Determine the [X, Y] coordinate at the center of the cell enclosing the given text.  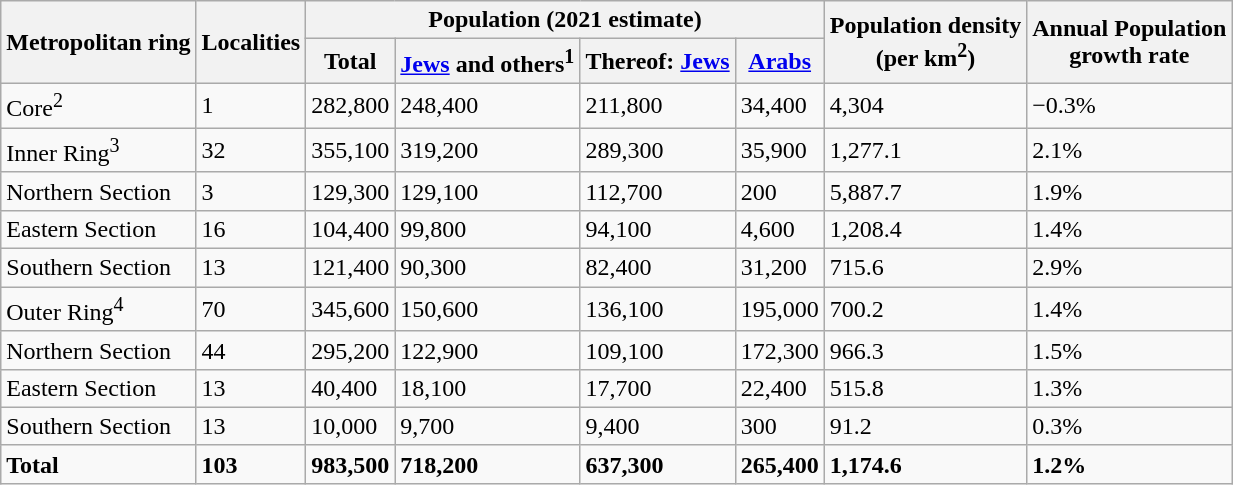
282,800 [350, 106]
4,304 [925, 106]
345,600 [350, 310]
122,900 [488, 350]
32 [251, 150]
31,200 [780, 268]
1,277.1 [925, 150]
265,400 [780, 464]
Metropolitan ring [98, 42]
Localities [251, 42]
5,887.7 [925, 191]
Population (2021 estimate) [565, 20]
3 [251, 191]
121,400 [350, 268]
1.5% [1130, 350]
40,400 [350, 388]
16 [251, 230]
150,600 [488, 310]
966.3 [925, 350]
104,400 [350, 230]
90,300 [488, 268]
9,400 [658, 426]
17,700 [658, 388]
355,100 [350, 150]
1 [251, 106]
103 [251, 464]
1,208.4 [925, 230]
295,200 [350, 350]
91.2 [925, 426]
Annual Populationgrowth rate [1130, 42]
983,500 [350, 464]
1.3% [1130, 388]
195,000 [780, 310]
700.2 [925, 310]
129,100 [488, 191]
18,100 [488, 388]
136,100 [658, 310]
112,700 [658, 191]
2.1% [1130, 150]
715.6 [925, 268]
200 [780, 191]
−0.3% [1130, 106]
44 [251, 350]
9,700 [488, 426]
300 [780, 426]
4,600 [780, 230]
1.2% [1130, 464]
Population density(per km2) [925, 42]
289,300 [658, 150]
Jews and others1 [488, 62]
99,800 [488, 230]
1.9% [1130, 191]
35,900 [780, 150]
10,000 [350, 426]
70 [251, 310]
129,300 [350, 191]
172,300 [780, 350]
Thereof: Jews [658, 62]
0.3% [1130, 426]
109,100 [658, 350]
319,200 [488, 150]
718,200 [488, 464]
211,800 [658, 106]
248,400 [488, 106]
Core2 [98, 106]
82,400 [658, 268]
2.9% [1130, 268]
1,174.6 [925, 464]
94,100 [658, 230]
Inner Ring3 [98, 150]
34,400 [780, 106]
22,400 [780, 388]
Outer Ring4 [98, 310]
515.8 [925, 388]
637,300 [658, 464]
Arabs [780, 62]
